Capture the cell that displays the provided text and extract its [x, y] central coordinate. 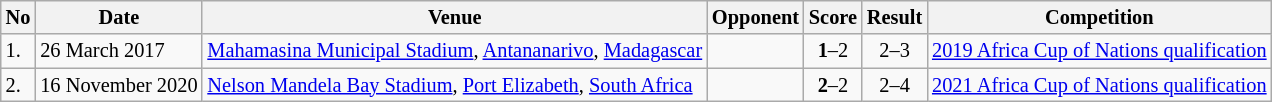
Score [833, 17]
Opponent [756, 17]
1. [18, 51]
No [18, 17]
2–2 [833, 85]
26 March 2017 [118, 51]
2. [18, 85]
2021 Africa Cup of Nations qualification [1099, 85]
2–3 [894, 51]
2019 Africa Cup of Nations qualification [1099, 51]
2–4 [894, 85]
Mahamasina Municipal Stadium, Antananarivo, Madagascar [454, 51]
1–2 [833, 51]
Nelson Mandela Bay Stadium, Port Elizabeth, South Africa [454, 85]
Venue [454, 17]
Result [894, 17]
Date [118, 17]
Competition [1099, 17]
16 November 2020 [118, 85]
